Detect which cell encompasses the target text, then output its (x, y) center coordinate. 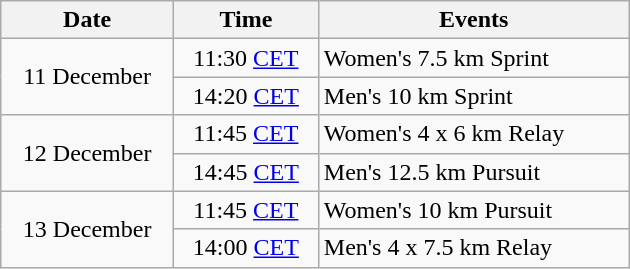
13 December (88, 229)
Women's 10 km Pursuit (474, 210)
Men's 4 x 7.5 km Relay (474, 248)
14:00 CET (246, 248)
Women's 4 x 6 km Relay (474, 134)
11:30 CET (246, 58)
Events (474, 20)
12 December (88, 153)
14:20 CET (246, 96)
Men's 12.5 km Pursuit (474, 172)
14:45 CET (246, 172)
11 December (88, 77)
Women's 7.5 km Sprint (474, 58)
Time (246, 20)
Date (88, 20)
Men's 10 km Sprint (474, 96)
